Detect which cell encompasses the target text, then output its (x, y) center coordinate. 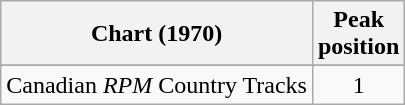
Chart (1970) (157, 34)
1 (358, 85)
Canadian RPM Country Tracks (157, 85)
Peakposition (358, 34)
